Pinpoint the cell where the given text exists, returning its (X, Y) midpoint coordinate. 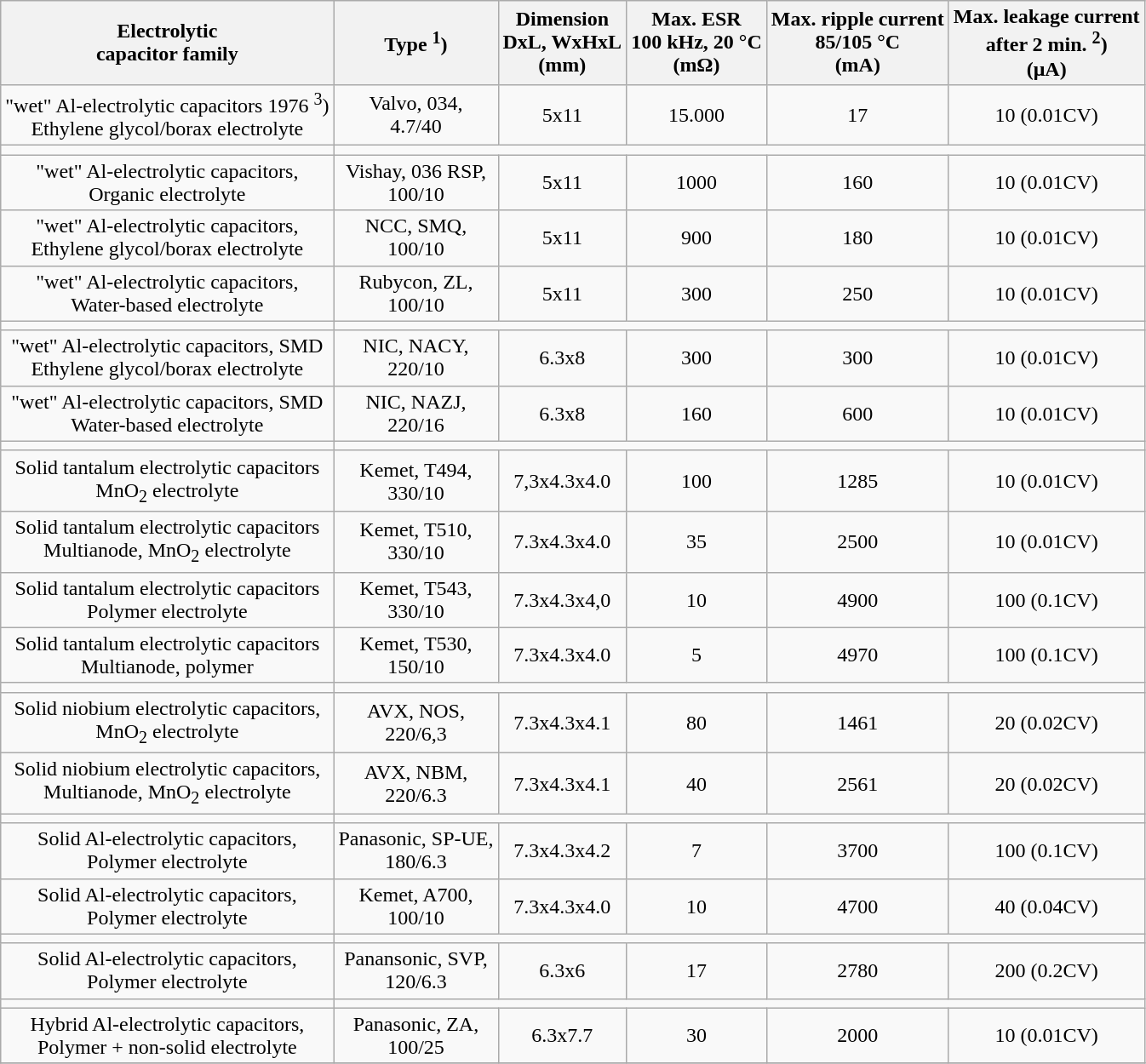
AVX, NBM,220/6.3 (415, 783)
"wet" Al-electrolytic capacitors, SMDWater-based electrolyte (167, 414)
1285 (857, 480)
2000 (857, 1035)
AVX, NOS,220/6,3 (415, 722)
NIC, NACY,220/10 (415, 358)
4700 (857, 906)
1461 (857, 722)
"wet" Al-electrolytic capacitors, Ethylene glycol/borax electrolyte (167, 238)
5 (696, 655)
35 (696, 541)
Kemet, T543,330/10 (415, 599)
Max. leakage currentafter 2 min. 2)(μA) (1046, 43)
30 (696, 1035)
80 (696, 722)
2561 (857, 783)
Solid tantalum electrolytic capacitorsMnO2 electrolyte (167, 480)
NIC, NAZJ, 220/16 (415, 414)
6.3x6 (562, 970)
100 (696, 480)
Panansonic, SVP, 120/6.3 (415, 970)
Kemet, T494,330/10 (415, 480)
7,3x4.3x4.0 (562, 480)
Kemet, A700,100/10 (415, 906)
Type 1) (415, 43)
NCC, SMQ,100/10 (415, 238)
Panasonic, ZA, 100/25 (415, 1035)
6.3x7.7 (562, 1035)
Rubycon, ZL,100/10 (415, 293)
Valvo, 034,4.7/40 (415, 115)
Solid tantalum electrolytic capacitors Multianode, MnO2 electrolyte (167, 541)
"wet" Al-electrolytic capacitors,Organic electrolyte (167, 182)
4900 (857, 599)
2780 (857, 970)
4970 (857, 655)
Panasonic, SP-UE, 180/6.3 (415, 851)
40 (696, 783)
Hybrid Al-electrolytic capacitors, Polymer + non-solid electrolyte (167, 1035)
"wet" Al-electrolytic capacitors 1976 3) Ethylene glycol/borax electrolyte (167, 115)
180 (857, 238)
40 (0.04CV) (1046, 906)
Solid tantalum electrolytic capacitors Multianode, polymer (167, 655)
7.3x4.3x4,0 (562, 599)
"wet" Al-electrolytic capacitors, SMD Ethylene glycol/borax electrolyte (167, 358)
Solid niobium electrolytic capacitors, Multianode, MnO2 electrolyte (167, 783)
250 (857, 293)
2500 (857, 541)
Solid tantalum electrolytic capacitorsPolymer electrolyte (167, 599)
15.000 (696, 115)
900 (696, 238)
Vishay, 036 RSP, 100/10 (415, 182)
3700 (857, 851)
Kemet, T510,330/10 (415, 541)
Solid niobium electrolytic capacitors, MnO2 electrolyte (167, 722)
7.3x4.3x4.2 (562, 851)
Max. ripple current 85/105 °C(mA) (857, 43)
7 (696, 851)
600 (857, 414)
Kemet, T530,150/10 (415, 655)
200 (0.2CV) (1046, 970)
Max. ESR100 kHz, 20 °C(mΩ) (696, 43)
1000 (696, 182)
"wet" Al-electrolytic capacitors, Water-based electrolyte (167, 293)
Electrolytic capacitor family (167, 43)
Dimension DxL, WxHxL(mm) (562, 43)
